Search for the cell housing the specified text and yield its [x, y] center coordinate. 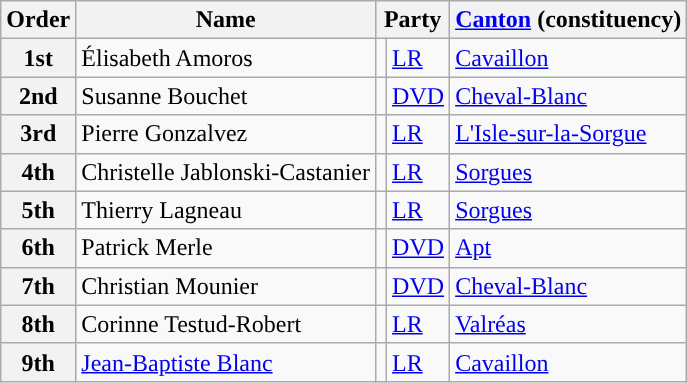
L'Isle-sur-la-Sorgue [568, 134]
Canton (constituency) [568, 20]
6th [38, 248]
Susanne Bouchet [226, 96]
5th [38, 210]
Christelle Jablonski-Castanier [226, 172]
Élisabeth Amoros [226, 58]
Pierre Gonzalvez [226, 134]
Order [38, 20]
2nd [38, 96]
1st [38, 58]
Jean-Baptiste Blanc [226, 362]
7th [38, 286]
Christian Mounier [226, 286]
8th [38, 324]
Party [412, 20]
Thierry Lagneau [226, 210]
Valréas [568, 324]
9th [38, 362]
3rd [38, 134]
Corinne Testud-Robert [226, 324]
Apt [568, 248]
Patrick Merle [226, 248]
4th [38, 172]
Name [226, 20]
